Scan for the cell matching the given text and deliver its (X, Y) coordinate at center. 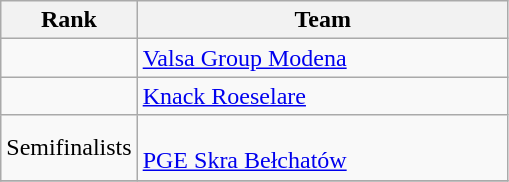
Rank (69, 20)
Knack Roeselare (322, 96)
Valsa Group Modena (322, 58)
Semifinalists (69, 148)
PGE Skra Bełchatów (322, 148)
Team (322, 20)
